Search for the cell housing the specified text and yield its (X, Y) center coordinate. 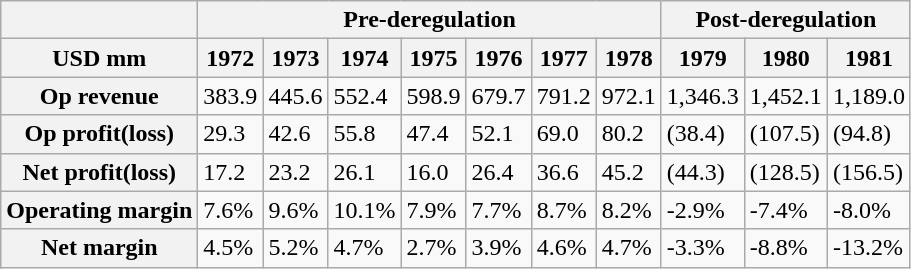
1981 (868, 58)
45.2 (628, 172)
Net profit(loss) (100, 172)
972.1 (628, 96)
4.6% (564, 248)
69.0 (564, 134)
10.1% (364, 210)
16.0 (434, 172)
791.2 (564, 96)
-3.3% (702, 248)
-13.2% (868, 248)
52.1 (498, 134)
23.2 (296, 172)
1974 (364, 58)
26.1 (364, 172)
7.6% (230, 210)
42.6 (296, 134)
1972 (230, 58)
Net margin (100, 248)
(128.5) (786, 172)
1976 (498, 58)
1,452.1 (786, 96)
8.7% (564, 210)
1978 (628, 58)
17.2 (230, 172)
2.7% (434, 248)
445.6 (296, 96)
9.6% (296, 210)
Operating margin (100, 210)
-2.9% (702, 210)
1979 (702, 58)
(44.3) (702, 172)
(107.5) (786, 134)
1980 (786, 58)
(94.8) (868, 134)
(156.5) (868, 172)
598.9 (434, 96)
26.4 (498, 172)
5.2% (296, 248)
1977 (564, 58)
Post-deregulation (786, 20)
-8.8% (786, 248)
USD mm (100, 58)
7.9% (434, 210)
Op revenue (100, 96)
-7.4% (786, 210)
1,189.0 (868, 96)
3.9% (498, 248)
4.5% (230, 248)
-8.0% (868, 210)
Op profit(loss) (100, 134)
552.4 (364, 96)
1973 (296, 58)
7.7% (498, 210)
47.4 (434, 134)
36.6 (564, 172)
29.3 (230, 134)
(38.4) (702, 134)
383.9 (230, 96)
80.2 (628, 134)
679.7 (498, 96)
1975 (434, 58)
Pre-deregulation (430, 20)
55.8 (364, 134)
1,346.3 (702, 96)
8.2% (628, 210)
